Output the [x, y] coordinate of the center of the cell containing the given text.  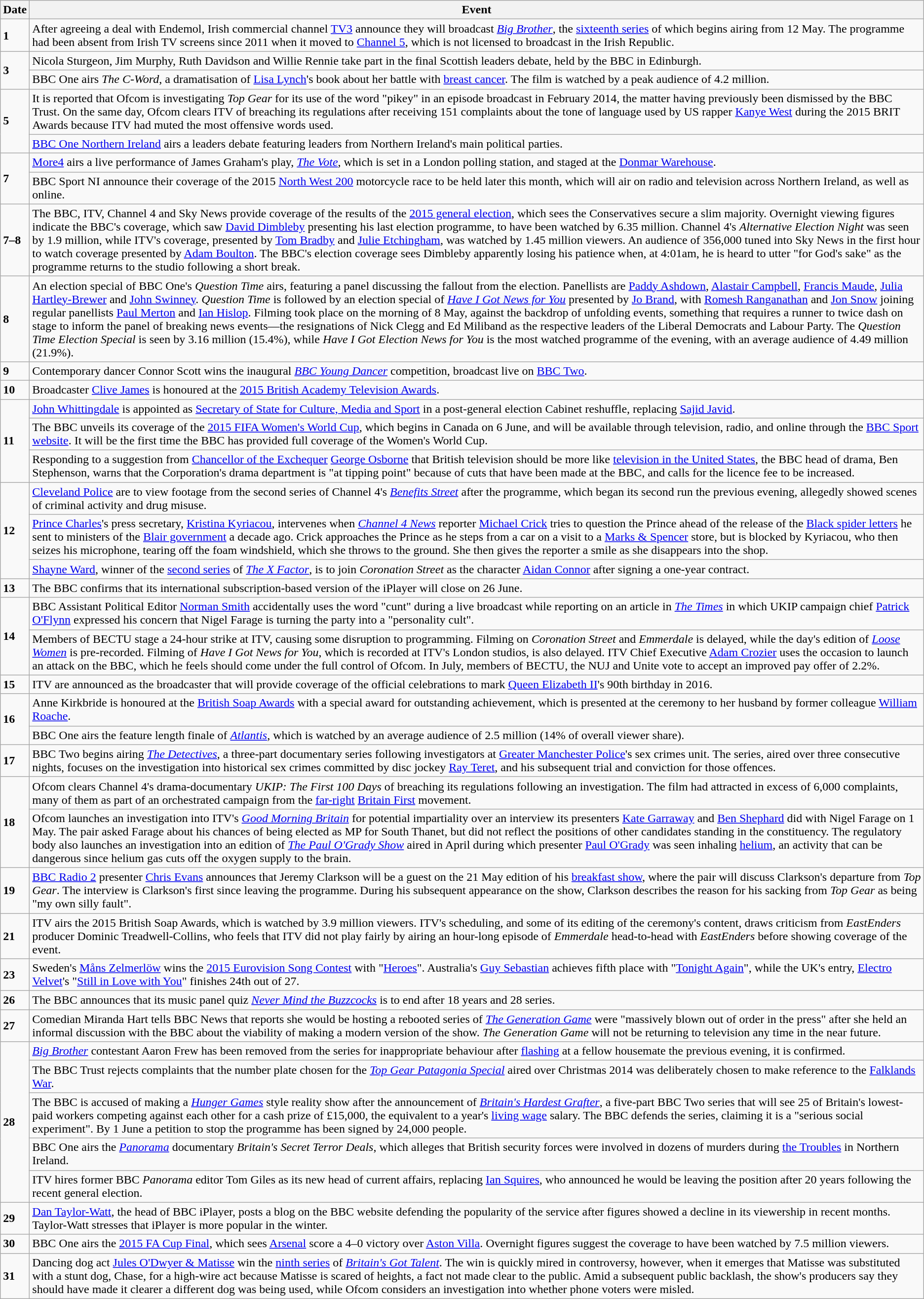
12 [15, 530]
Event [477, 10]
3 [15, 70]
ITV are announced as the broadcaster that will provide coverage of the official celebrations to mark Queen Elizabeth II's 90th birthday in 2016. [477, 684]
Contemporary dancer Connor Scott wins the inaugural BBC Young Dancer competition, broadcast live on BBC Two. [477, 371]
30 [15, 1244]
Broadcaster Clive James is honoured at the 2015 British Academy Television Awards. [477, 390]
1 [15, 36]
Date [15, 10]
21 [15, 936]
17 [15, 760]
10 [15, 390]
28 [15, 1122]
11 [15, 440]
The BBC announces that its music panel quiz Never Mind the Buzzcocks is to end after 18 years and 28 series. [477, 1000]
More4 airs a live performance of James Graham's play, The Vote, which is set in a London polling station, and staged at the Donmar Warehouse. [477, 162]
13 [15, 588]
BBC One airs the feature length finale of Atlantis, which is watched by an average audience of 2.5 million (14% of overall viewer share). [477, 735]
BBC One Northern Ireland airs a leaders debate featuring leaders from Northern Ireland's main political parties. [477, 144]
7–8 [15, 240]
16 [15, 719]
27 [15, 1026]
29 [15, 1219]
23 [15, 975]
7 [15, 179]
18 [15, 822]
14 [15, 636]
Nicola Sturgeon, Jim Murphy, Ruth Davidson and Willie Rennie take part in the final Scottish leaders debate, held by the BBC in Edinburgh. [477, 61]
15 [15, 684]
The BBC confirms that its international subscription-based version of the iPlayer will close on 26 June. [477, 588]
31 [15, 1276]
8 [15, 319]
26 [15, 1000]
9 [15, 371]
5 [15, 121]
19 [15, 890]
